Return (x, y) of the center of cell containing provided text 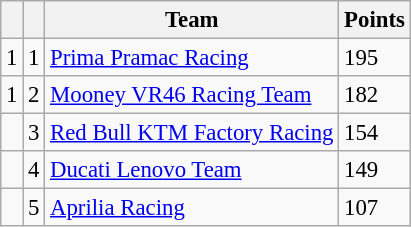
Red Bull KTM Factory Racing (192, 133)
182 (374, 95)
Mooney VR46 Racing Team (192, 95)
Points (374, 20)
Prima Pramac Racing (192, 58)
195 (374, 58)
107 (374, 208)
3 (34, 133)
2 (34, 95)
154 (374, 133)
149 (374, 170)
4 (34, 170)
5 (34, 208)
Ducati Lenovo Team (192, 170)
Team (192, 20)
Aprilia Racing (192, 208)
